Identify which cell holds the provided text, then report its [X, Y] central coordinate. 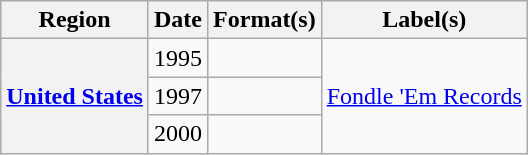
Date [178, 20]
1997 [178, 96]
Label(s) [424, 20]
2000 [178, 134]
Region [75, 20]
United States [75, 96]
1995 [178, 58]
Format(s) [265, 20]
Fondle 'Em Records [424, 96]
